Return the (X, Y) coordinate for the center point of the cell that contains the specified text.  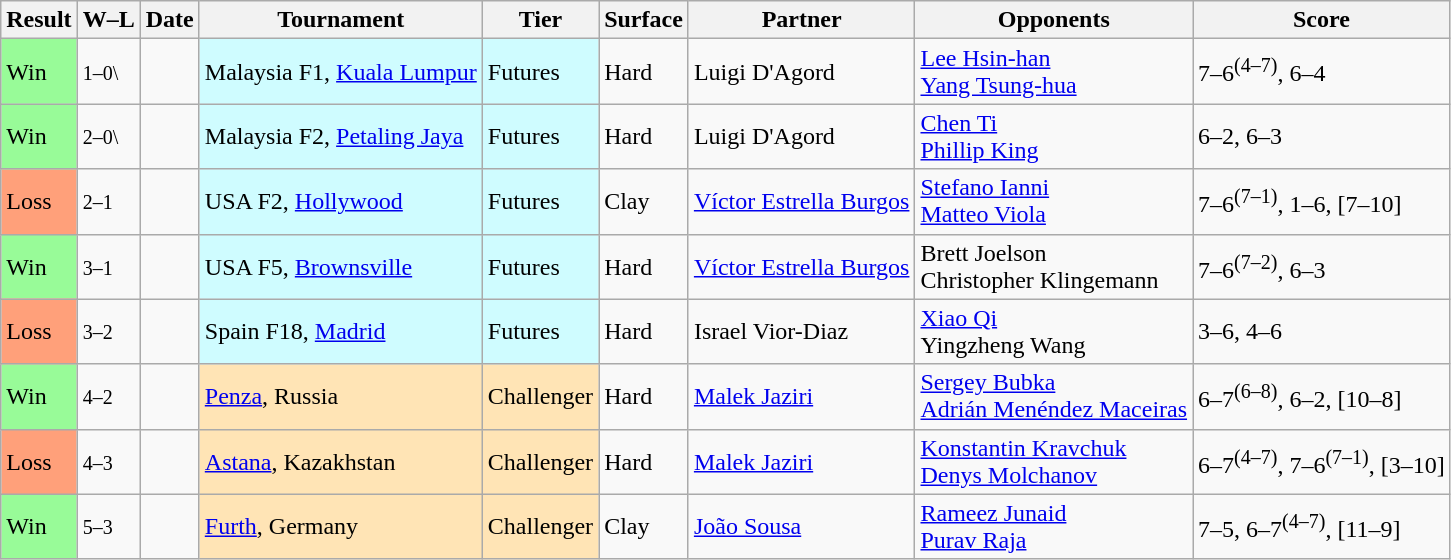
W–L (108, 20)
Penza, Russia (340, 396)
Malaysia F2, Petaling Jaya (340, 136)
7–6(4–7), 6–4 (1322, 72)
5–3 (108, 526)
7–6(7–2), 6–3 (1322, 266)
4–2 (108, 396)
Partner (802, 20)
6–7(4–7), 7–6(7–1), [3–10] (1322, 462)
Surface (644, 20)
Xiao Qi Yingzheng Wang (1054, 332)
Opponents (1054, 20)
3–6, 4–6 (1322, 332)
Stefano Ianni Matteo Viola (1054, 202)
Malaysia F1, Kuala Lumpur (340, 72)
Astana, Kazakhstan (340, 462)
Chen Ti Phillip King (1054, 136)
Tier (540, 20)
USA F5, Brownsville (340, 266)
1–0\ (108, 72)
7–5, 6–7(4–7), [11–9] (1322, 526)
6–2, 6–3 (1322, 136)
Furth, Germany (340, 526)
Brett Joelson Christopher Klingemann (1054, 266)
Score (1322, 20)
3–2 (108, 332)
Spain F18, Madrid (340, 332)
Lee Hsin-han Yang Tsung-hua (1054, 72)
Date (170, 20)
Israel Vior-Diaz (802, 332)
Result (39, 20)
USA F2, Hollywood (340, 202)
3–1 (108, 266)
Konstantin Kravchuk Denys Molchanov (1054, 462)
2–1 (108, 202)
6–7(6–8), 6–2, [10–8] (1322, 396)
4–3 (108, 462)
Sergey Bubka Adrián Menéndez Maceiras (1054, 396)
Rameez Junaid Purav Raja (1054, 526)
7–6(7–1), 1–6, [7–10] (1322, 202)
João Sousa (802, 526)
Tournament (340, 20)
2–0\ (108, 136)
